Provide the [x, y] coordinate of the cell's center where the given text is located.  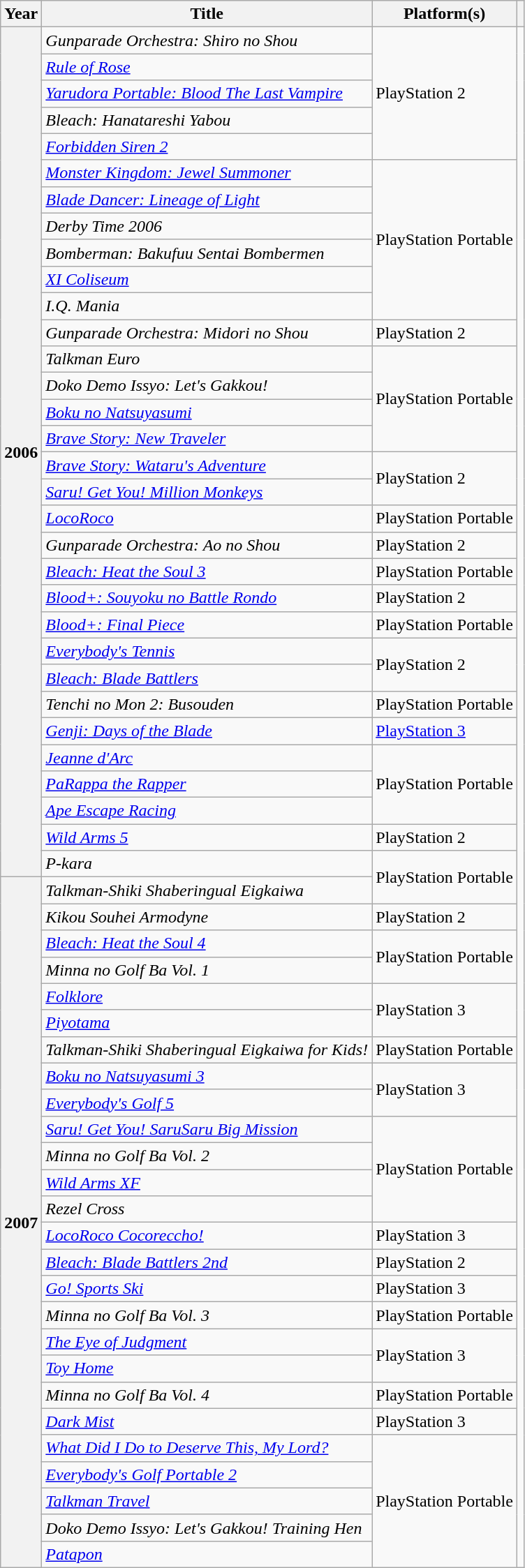
Brave Story: Wataru's Adventure [207, 465]
Talkman Euro [207, 359]
Yarudora Portable: Blood The Last Vampire [207, 94]
Tenchi no Mon 2: Busouden [207, 704]
Patapon [207, 1554]
Kikou Souhei Armodyne [207, 917]
Bleach: Blade Battlers [207, 678]
Everybody's Golf 5 [207, 1103]
Monster Kingdom: Jewel Summoner [207, 173]
Saru! Get You! SaruSaru Big Mission [207, 1129]
Ape Escape Racing [207, 811]
Bleach: Hanatareshi Yabou [207, 120]
PaRappa the Rapper [207, 784]
P-kara [207, 864]
Bleach: Heat the Soul 4 [207, 943]
Bleach: Heat the Soul 3 [207, 572]
LocoRoco Cocoreccho! [207, 1236]
Year [21, 14]
Boku no Natsuyasumi 3 [207, 1076]
The Eye of Judgment [207, 1342]
Gunparade Orchestra: Shiro no Shou [207, 40]
Dark Mist [207, 1421]
Minna no Golf Ba Vol. 4 [207, 1395]
XI Coliseum [207, 279]
Genji: Days of the Blade [207, 731]
Talkman Travel [207, 1501]
Everybody's Tennis [207, 651]
Derby Time 2006 [207, 226]
Rezel Cross [207, 1209]
2006 [21, 452]
Doko Demo Issyo: Let's Gakkou! Training Hen [207, 1528]
Forbidden Siren 2 [207, 147]
2007 [21, 1223]
Folklore [207, 996]
What Did I Do to Deserve This, My Lord? [207, 1448]
Piyotama [207, 1023]
Doko Demo Issyo: Let's Gakkou! [207, 386]
Talkman-Shiki Shaberingual Eigkaiwa [207, 890]
Minna no Golf Ba Vol. 2 [207, 1156]
Minna no Golf Ba Vol. 3 [207, 1315]
Bomberman: Bakufuu Sentai Bombermen [207, 253]
Wild Arms 5 [207, 837]
Gunparade Orchestra: Ao no Shou [207, 545]
Wild Arms XF [207, 1183]
Brave Story: New Traveler [207, 439]
Rule of Rose [207, 67]
Toy Home [207, 1368]
Saru! Get You! Million Monkeys [207, 492]
Jeanne d'Arc [207, 757]
Blood+: Final Piece [207, 625]
Blade Dancer: Lineage of Light [207, 200]
Boku no Natsuyasumi [207, 412]
Talkman-Shiki Shaberingual Eigkaiwa for Kids! [207, 1050]
Title [207, 14]
Platform(s) [445, 14]
Bleach: Blade Battlers 2nd [207, 1262]
Blood+: Souyoku no Battle Rondo [207, 598]
Minna no Golf Ba Vol. 1 [207, 970]
LocoRoco [207, 518]
Go! Sports Ski [207, 1289]
I.Q. Mania [207, 306]
Gunparade Orchestra: Midori no Shou [207, 333]
Everybody's Golf Portable 2 [207, 1474]
